Locate the cell with the specified text and output its (X, Y) center coordinate. 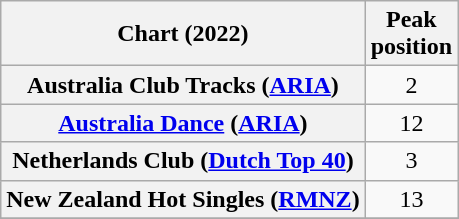
New Zealand Hot Singles (RMNZ) (183, 199)
12 (411, 123)
Netherlands Club (Dutch Top 40) (183, 161)
Australia Dance (ARIA) (183, 123)
Peakposition (411, 34)
3 (411, 161)
2 (411, 85)
13 (411, 199)
Australia Club Tracks (ARIA) (183, 85)
Chart (2022) (183, 34)
